Detect which cell encompasses the target text, then output its [x, y] center coordinate. 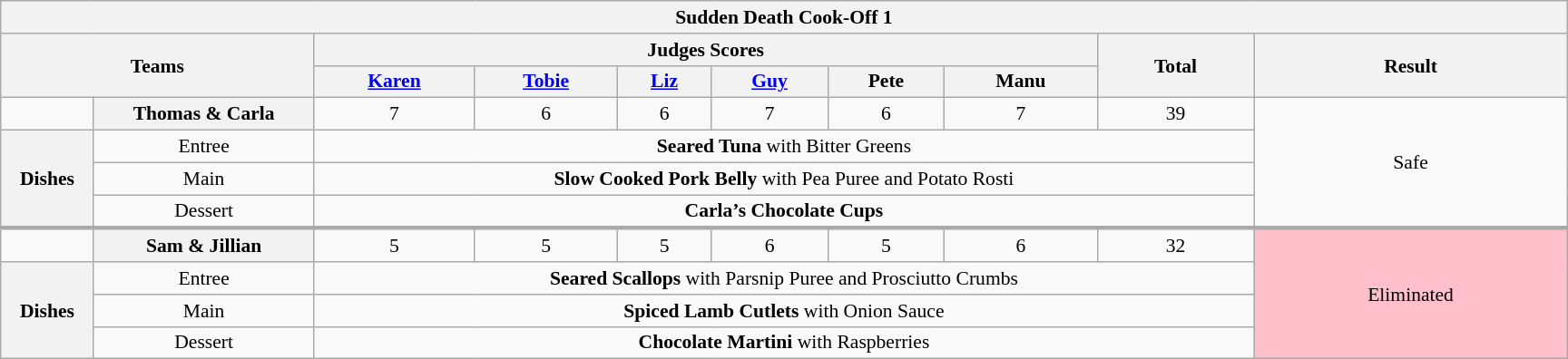
Sam & Jillian [203, 245]
Spiced Lamb Cutlets with Onion Sauce [784, 311]
39 [1176, 114]
Tobie [546, 82]
Slow Cooked Pork Belly with Pea Puree and Potato Rosti [784, 179]
Result [1410, 65]
Total [1176, 65]
32 [1176, 245]
Seared Tuna with Bitter Greens [784, 147]
Guy [769, 82]
Teams [158, 65]
Eliminated [1410, 294]
Sudden Death Cook-Off 1 [784, 17]
Thomas & Carla [203, 114]
Liz [664, 82]
Carla’s Chocolate Cups [784, 212]
Manu [1022, 82]
Safe [1410, 163]
Karen [394, 82]
Chocolate Martini with Raspberries [784, 343]
Pete [886, 82]
Seared Scallops with Parsnip Puree and Prosciutto Crumbs [784, 278]
Judges Scores [706, 50]
